Provide the [x, y] coordinate of the cell's center where the given text is located.  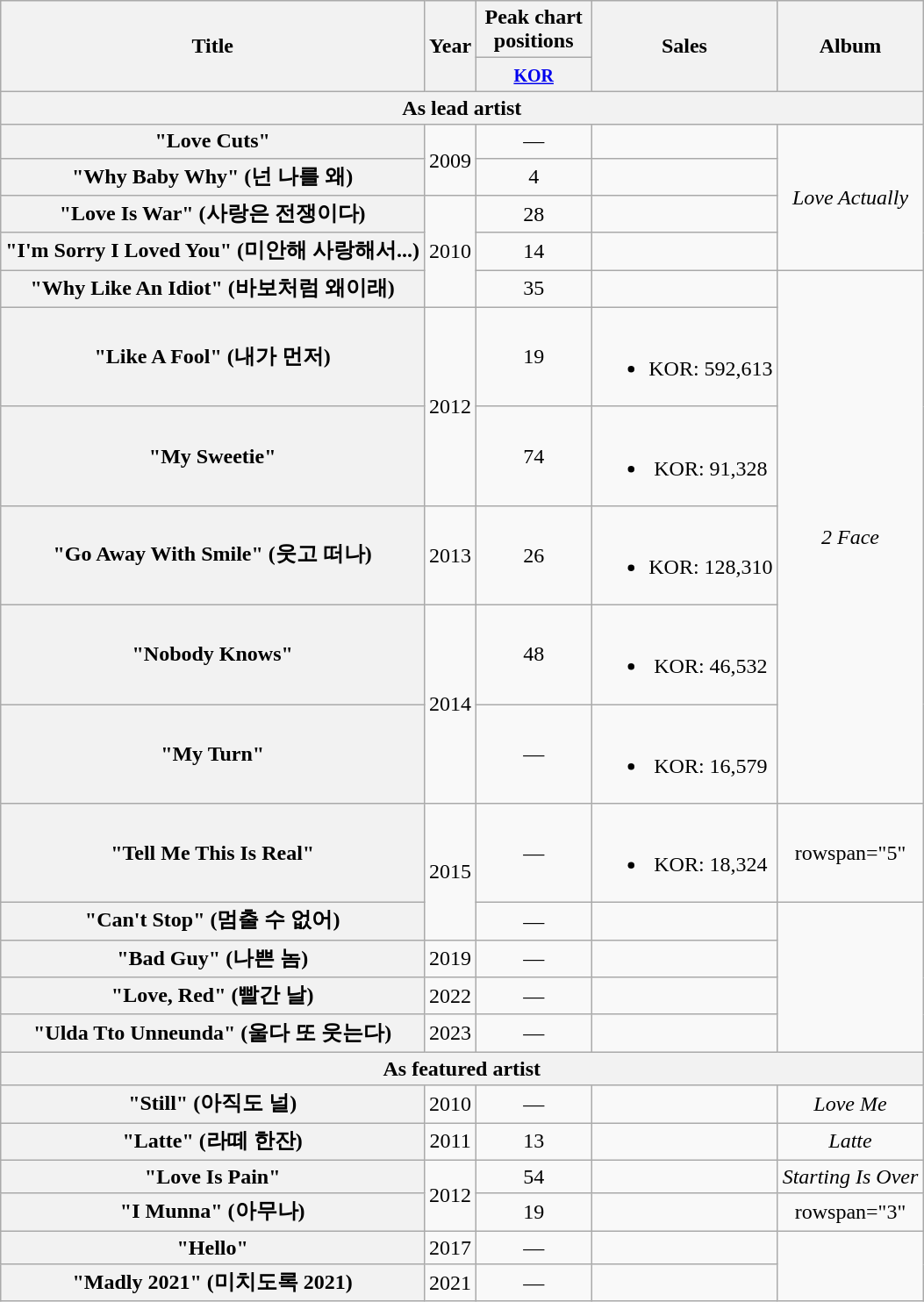
2019 [451, 958]
"Love Is War" (사랑은 전쟁이다) [212, 214]
"Madly 2021" (미치도록 2021) [212, 1283]
"Ulda Tto Unneunda" (울다 또 웃는다) [212, 1034]
Peak chart positions [534, 30]
rowspan="5" [850, 853]
2014 [451, 704]
2013 [451, 554]
"Love, Red" (빨간 날) [212, 997]
KOR: 46,532 [684, 655]
Sales [684, 46]
"Why Baby Why" (넌 나를 왜) [212, 177]
KOR: 128,310 [684, 554]
2023 [451, 1034]
48 [534, 655]
"My Sweetie" [212, 456]
As featured artist [462, 1069]
Love Me [850, 1104]
As lead artist [462, 108]
KOR [534, 75]
"Latte" (라떼 한잔) [212, 1142]
"Bad Guy" (나쁜 놈) [212, 958]
Latte [850, 1142]
26 [534, 554]
4 [534, 177]
2 Face [850, 537]
Starting Is Over [850, 1177]
KOR: 18,324 [684, 853]
14 [534, 251]
74 [534, 456]
"My Turn" [212, 753]
2011 [451, 1142]
Album [850, 46]
KOR: 91,328 [684, 456]
rowspan="3" [850, 1213]
KOR: 592,613 [684, 356]
2015 [451, 872]
28 [534, 214]
35 [534, 290]
13 [534, 1142]
"Love Is Pain" [212, 1177]
"Love Cuts" [212, 141]
2017 [451, 1248]
"Go Away With Smile" (웃고 떠나) [212, 554]
2021 [451, 1283]
"Nobody Knows" [212, 655]
"Still" (아직도 널) [212, 1104]
Year [451, 46]
2022 [451, 997]
"Why Like An Idiot" (바보처럼 왜이래) [212, 290]
Love Actually [850, 197]
KOR: 16,579 [684, 753]
"Tell Me This Is Real" [212, 853]
"I'm Sorry I Loved You" (미안해 사랑해서...) [212, 251]
"I Munna" (아무나) [212, 1213]
"Can't Stop" (멈출 수 없어) [212, 921]
54 [534, 1177]
2009 [451, 160]
"Hello" [212, 1248]
Title [212, 46]
"Like A Fool" (내가 먼저) [212, 356]
